Return (X, Y) of the center of cell containing provided text 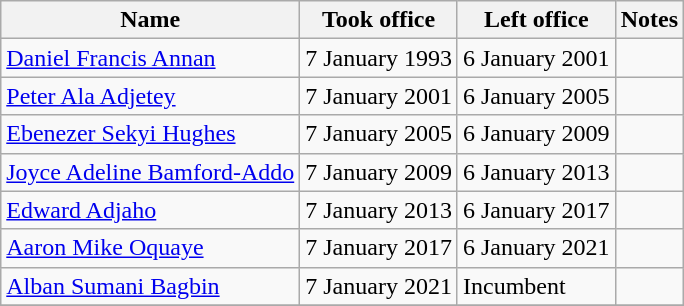
7 January 2005 (379, 134)
6 January 2001 (536, 58)
6 January 2021 (536, 248)
Aaron Mike Oquaye (150, 248)
Notes (649, 20)
Daniel Francis Annan (150, 58)
Left office (536, 20)
6 January 2009 (536, 134)
Peter Ala Adjetey (150, 96)
Ebenezer Sekyi Hughes (150, 134)
Alban Sumani Bagbin (150, 286)
Incumbent (536, 286)
6 January 2013 (536, 172)
Took office (379, 20)
6 January 2017 (536, 210)
7 January 2009 (379, 172)
7 January 1993 (379, 58)
6 January 2005 (536, 96)
7 January 2013 (379, 210)
Name (150, 20)
Edward Adjaho (150, 210)
7 January 2001 (379, 96)
7 January 2021 (379, 286)
7 January 2017 (379, 248)
Joyce Adeline Bamford-Addo (150, 172)
